Identify which cell holds the provided text, then report its [x, y] central coordinate. 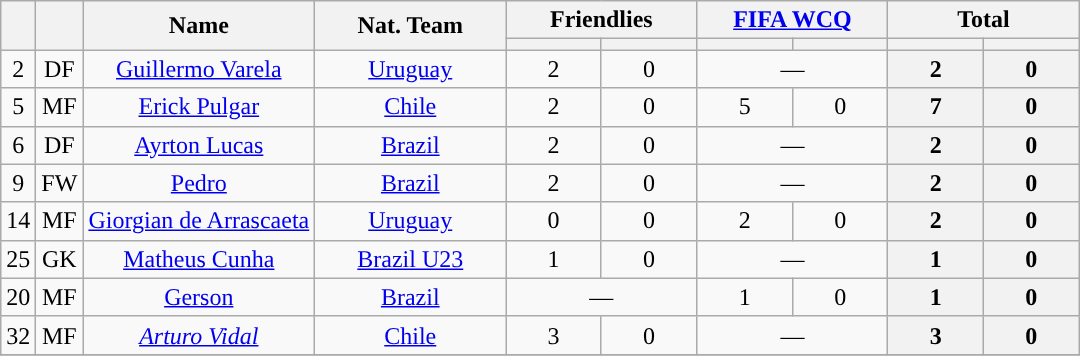
Erick Pulgar [199, 107]
Total [984, 20]
FIFA WCQ [792, 20]
14 [18, 221]
Nat. Team [410, 26]
Brazil U23 [410, 259]
20 [18, 297]
GK [60, 259]
Guillermo Varela [199, 69]
Arturo Vidal [199, 335]
Ayrton Lucas [199, 145]
9 [18, 183]
Pedro [199, 183]
Friendlies [602, 20]
Gerson [199, 297]
7 [936, 107]
25 [18, 259]
6 [18, 145]
Giorgian de Arrascaeta [199, 221]
32 [18, 335]
Name [199, 26]
FW [60, 183]
Matheus Cunha [199, 259]
